Detect which cell encompasses the target text, then output its [X, Y] center coordinate. 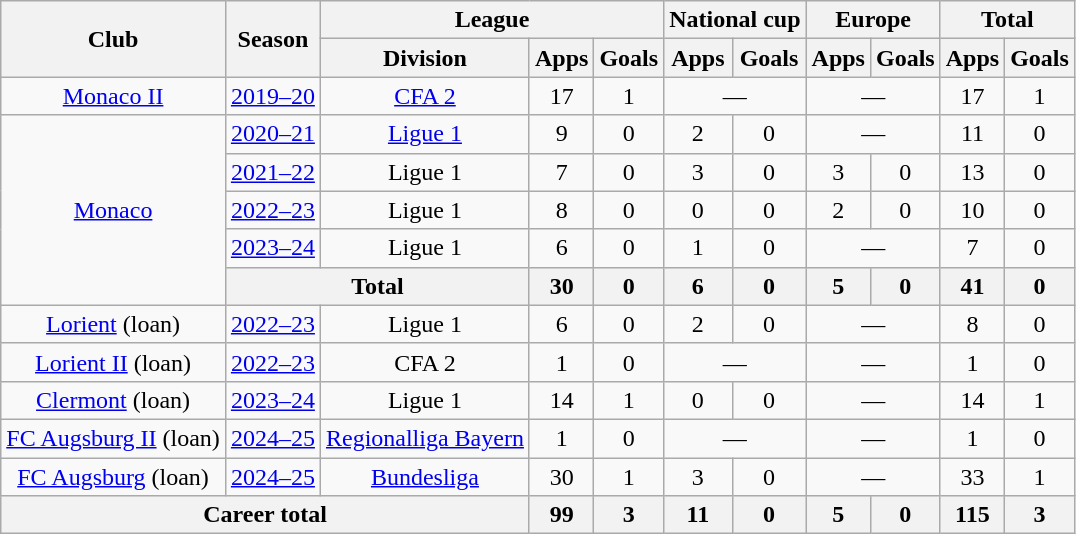
33 [972, 477]
2019–20 [272, 96]
10 [972, 210]
2020–21 [272, 134]
Career total [266, 515]
National cup [735, 20]
41 [972, 286]
FC Augsburg (loan) [114, 477]
Monaco II [114, 96]
115 [972, 515]
Club [114, 39]
Regionalliga Bayern [424, 438]
13 [972, 172]
Clermont (loan) [114, 400]
2021–22 [272, 172]
Lorient II (loan) [114, 362]
Europe [873, 20]
Lorient (loan) [114, 324]
League [492, 20]
Season [272, 39]
Division [424, 58]
Monaco [114, 210]
99 [561, 515]
9 [561, 134]
Bundesliga [424, 477]
FC Augsburg II (loan) [114, 438]
